Scan for the cell matching the given text and deliver its (X, Y) coordinate at center. 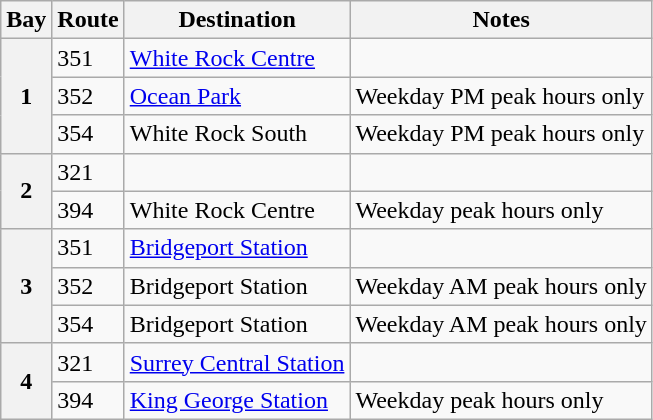
3 (26, 286)
King George Station (237, 400)
Destination (237, 20)
1 (26, 96)
Route (88, 20)
White Rock South (237, 134)
4 (26, 381)
Ocean Park (237, 96)
Surrey Central Station (237, 362)
Bay (26, 20)
Notes (501, 20)
2 (26, 191)
